Determine the (x, y) coordinate at the center of the cell enclosing the given text.  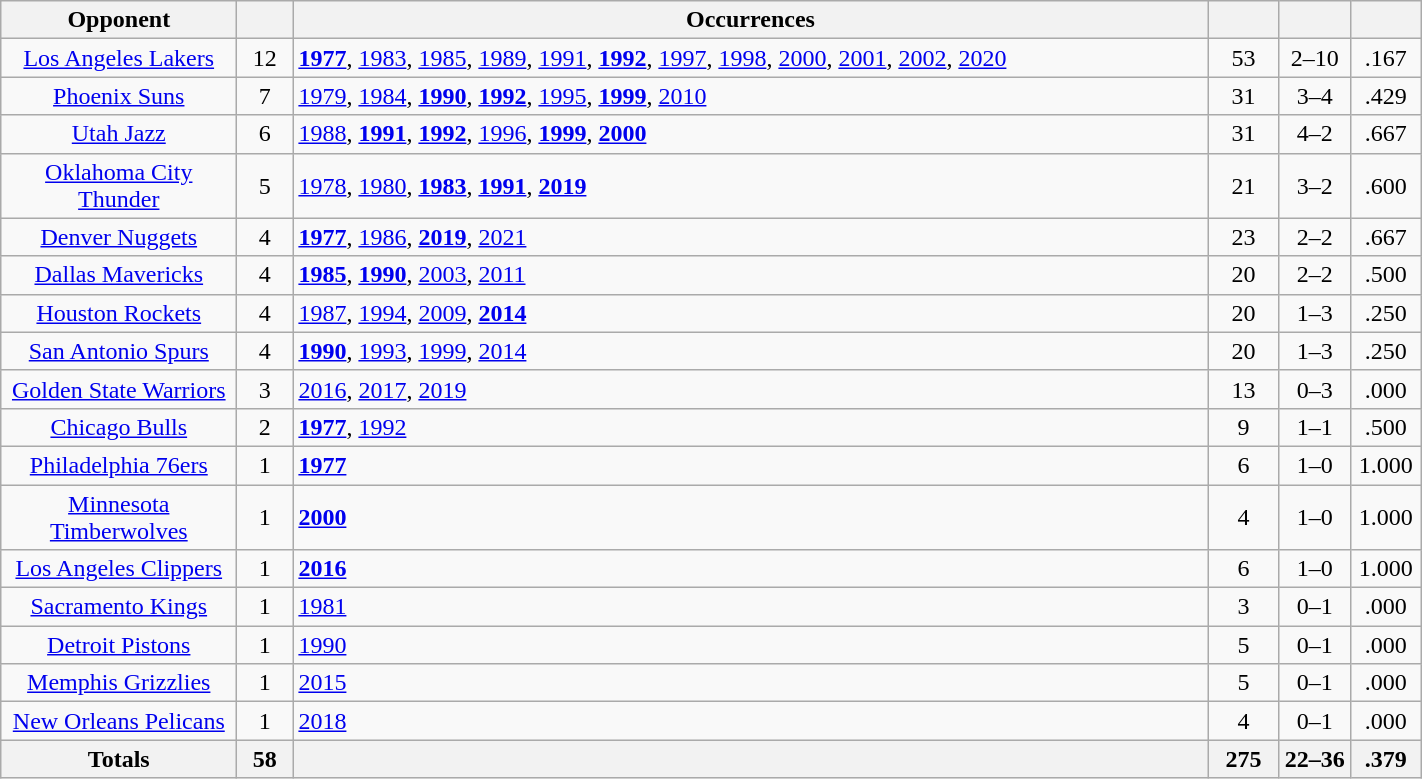
1981 (750, 607)
Minnesota Timberwolves (119, 516)
Phoenix Suns (119, 96)
Opponent (119, 20)
2–10 (1314, 58)
1979, 1984, 1990, 1992, 1995, 1999, 2010 (750, 96)
13 (1244, 389)
23 (1244, 237)
Denver Nuggets (119, 237)
Los Angeles Lakers (119, 58)
3–2 (1314, 186)
0–3 (1314, 389)
2015 (750, 683)
2018 (750, 721)
2000 (750, 516)
Philadelphia 76ers (119, 465)
2016, 2017, 2019 (750, 389)
.429 (1386, 96)
1977, 1992 (750, 427)
1–1 (1314, 427)
1977 (750, 465)
2016 (750, 569)
Dallas Mavericks (119, 275)
Los Angeles Clippers (119, 569)
Houston Rockets (119, 313)
Utah Jazz (119, 134)
4–2 (1314, 134)
Chicago Bulls (119, 427)
22–36 (1314, 759)
3–4 (1314, 96)
1988, 1991, 1992, 1996, 1999, 2000 (750, 134)
12 (265, 58)
2 (265, 427)
1990 (750, 645)
275 (1244, 759)
58 (265, 759)
1987, 1994, 2009, 2014 (750, 313)
9 (1244, 427)
1977, 1986, 2019, 2021 (750, 237)
7 (265, 96)
Oklahoma City Thunder (119, 186)
.167 (1386, 58)
Golden State Warriors (119, 389)
Totals (119, 759)
21 (1244, 186)
1977, 1983, 1985, 1989, 1991, 1992, 1997, 1998, 2000, 2001, 2002, 2020 (750, 58)
San Antonio Spurs (119, 351)
.600 (1386, 186)
53 (1244, 58)
Memphis Grizzlies (119, 683)
Detroit Pistons (119, 645)
1978, 1980, 1983, 1991, 2019 (750, 186)
Occurrences (750, 20)
New Orleans Pelicans (119, 721)
.379 (1386, 759)
Sacramento Kings (119, 607)
1990, 1993, 1999, 2014 (750, 351)
1985, 1990, 2003, 2011 (750, 275)
